For the text-containing cell, return its midpoint in [X, Y] coordinate format. 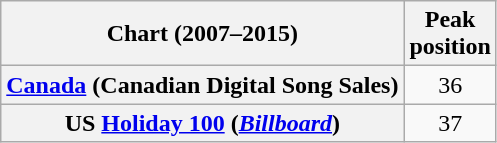
Canada (Canadian Digital Song Sales) [202, 85]
Peakposition [450, 34]
36 [450, 85]
US Holiday 100 (Billboard) [202, 123]
37 [450, 123]
Chart (2007–2015) [202, 34]
